Pinpoint the cell where the given text exists, returning its [x, y] midpoint coordinate. 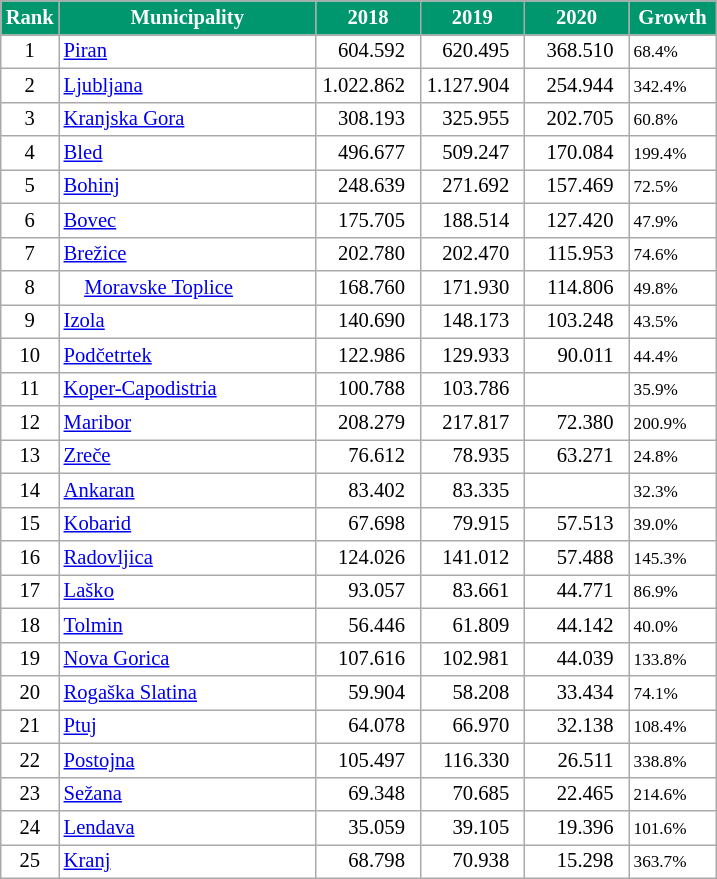
59.904 [368, 693]
78.935 [472, 456]
175.705 [368, 220]
202.705 [576, 119]
19 [30, 659]
24.8% [673, 456]
44.142 [576, 625]
70.685 [472, 794]
254.944 [576, 85]
72.5% [673, 186]
74.1% [673, 693]
133.8% [673, 659]
35.059 [368, 827]
116.330 [472, 760]
496.677 [368, 153]
79.915 [472, 524]
39.105 [472, 827]
170.084 [576, 153]
83.335 [472, 490]
124.026 [368, 557]
200.9% [673, 423]
11 [30, 389]
57.513 [576, 524]
13 [30, 456]
Laško [188, 591]
32.138 [576, 726]
21 [30, 726]
22.465 [576, 794]
18 [30, 625]
9 [30, 321]
Kranj [188, 861]
107.616 [368, 659]
208.279 [368, 423]
70.938 [472, 861]
Ptuj [188, 726]
22 [30, 760]
604.592 [368, 51]
60.8% [673, 119]
Tolmin [188, 625]
509.247 [472, 153]
14 [30, 490]
6 [30, 220]
271.692 [472, 186]
Municipality [188, 17]
103.786 [472, 389]
122.986 [368, 355]
Bohinj [188, 186]
140.690 [368, 321]
308.193 [368, 119]
101.6% [673, 827]
66.970 [472, 726]
141.012 [472, 557]
168.760 [368, 287]
19.396 [576, 827]
338.8% [673, 760]
44.039 [576, 659]
342.4% [673, 85]
115.953 [576, 254]
12 [30, 423]
114.806 [576, 287]
148.173 [472, 321]
67.698 [368, 524]
Rogaška Slatina [188, 693]
127.420 [576, 220]
Bled [188, 153]
35.9% [673, 389]
Maribor [188, 423]
15.298 [576, 861]
1 [30, 51]
248.639 [368, 186]
Growth [673, 17]
10 [30, 355]
56.446 [368, 625]
325.955 [472, 119]
61.809 [472, 625]
Kranjska Gora [188, 119]
68.798 [368, 861]
Brežice [188, 254]
Piran [188, 51]
74.6% [673, 254]
20 [30, 693]
145.3% [673, 557]
1.127.904 [472, 85]
93.057 [368, 591]
620.495 [472, 51]
100.788 [368, 389]
Podčetrtek [188, 355]
202.780 [368, 254]
44.4% [673, 355]
63.271 [576, 456]
1.022.862 [368, 85]
2019 [472, 17]
Ljubljana [188, 85]
90.011 [576, 355]
Ankaran [188, 490]
57.488 [576, 557]
26.511 [576, 760]
86.9% [673, 591]
Kobarid [188, 524]
217.817 [472, 423]
5 [30, 186]
Sežana [188, 794]
49.8% [673, 287]
69.348 [368, 794]
199.4% [673, 153]
43.5% [673, 321]
72.380 [576, 423]
108.4% [673, 726]
188.514 [472, 220]
Postojna [188, 760]
Lendava [188, 827]
4 [30, 153]
Rank [30, 17]
76.612 [368, 456]
17 [30, 591]
15 [30, 524]
24 [30, 827]
Koper-Capodistria [188, 389]
64.078 [368, 726]
157.469 [576, 186]
32.3% [673, 490]
2 [30, 85]
33.434 [576, 693]
25 [30, 861]
214.6% [673, 794]
171.930 [472, 287]
58.208 [472, 693]
8 [30, 287]
368.510 [576, 51]
Nova Gorica [188, 659]
47.9% [673, 220]
83.402 [368, 490]
44.771 [576, 591]
Izola [188, 321]
103.248 [576, 321]
202.470 [472, 254]
129.933 [472, 355]
Zreče [188, 456]
2020 [576, 17]
68.4% [673, 51]
16 [30, 557]
2018 [368, 17]
83.661 [472, 591]
7 [30, 254]
Moravske Toplice [188, 287]
102.981 [472, 659]
3 [30, 119]
Bovec [188, 220]
363.7% [673, 861]
105.497 [368, 760]
39.0% [673, 524]
23 [30, 794]
Radovljica [188, 557]
40.0% [673, 625]
